Identify which cell holds the provided text, then report its (x, y) central coordinate. 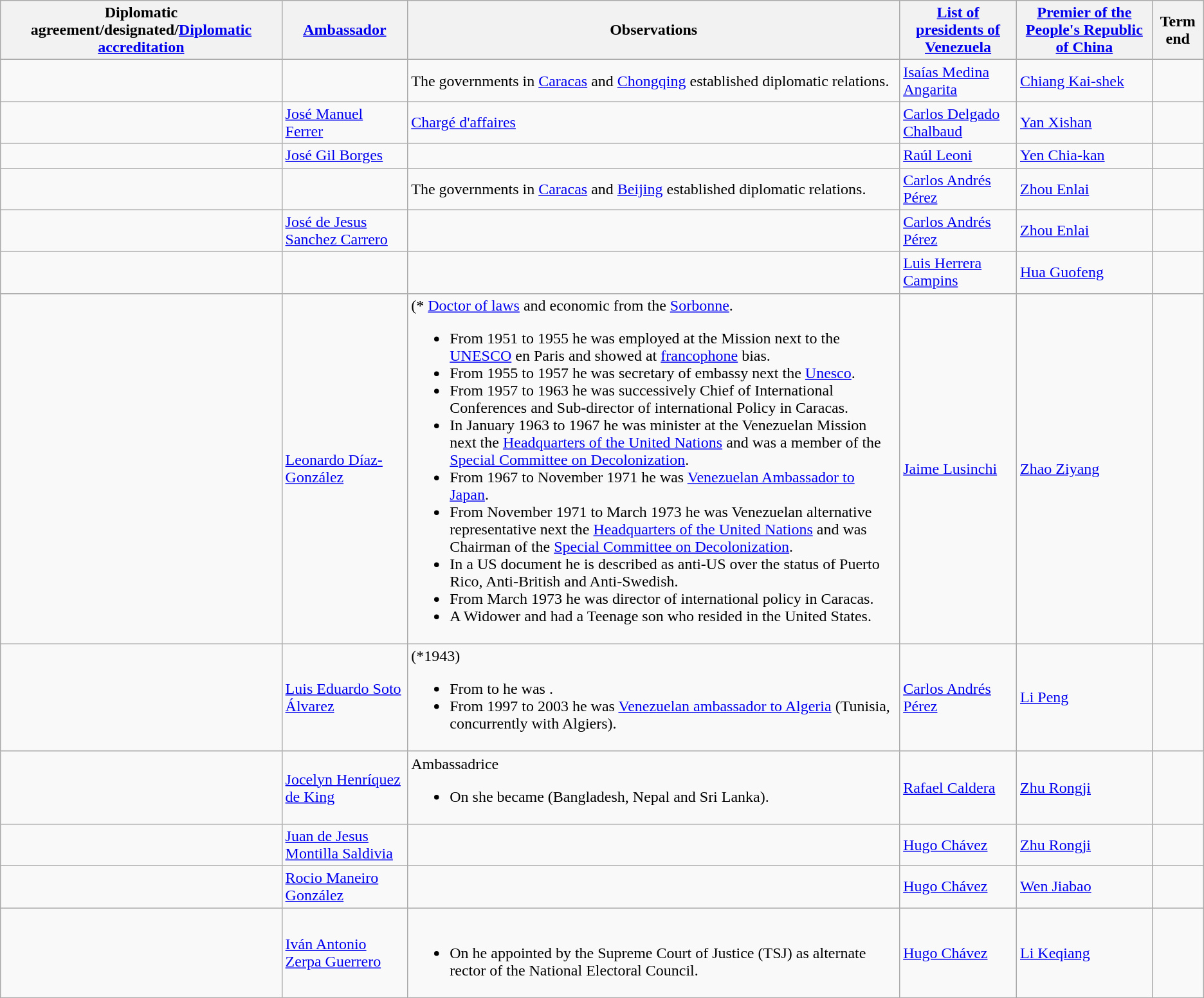
List of presidents of Venezuela (958, 30)
José Gil Borges (345, 156)
José de Jesus Sanchez Carrero (345, 230)
Raúl Leoni (958, 156)
Leonardo Díaz-González (345, 468)
The governments in Caracas and Beijing established diplomatic relations. (653, 189)
(*1943)From to he was .From 1997 to 2003 he was Venezuelan ambassador to Algeria (Tunisia, concurrently with Algiers). (653, 697)
Carlos Delgado Chalbaud (958, 122)
Hua Guofeng (1084, 273)
Observations (653, 30)
Isaías Medina Angarita (958, 81)
On he appointed by the Supreme Court of Justice (TSJ) as alternate rector of the National Electoral Council. (653, 953)
AmbassadriceOn she became (Bangladesh, Nepal and Sri Lanka). (653, 787)
The governments in Caracas and Chongqing established diplomatic relations. (653, 81)
Yan Xishan (1084, 122)
Term end (1178, 30)
Jocelyn Henríquez de King (345, 787)
Luis Herrera Campins (958, 273)
Rafael Caldera (958, 787)
Jaime Lusinchi (958, 468)
Li Peng (1084, 697)
José Manuel Ferrer (345, 122)
Premier of the People's Republic of China (1084, 30)
Chargé d'affaires (653, 122)
Rocio Maneiro González (345, 886)
Zhao Ziyang (1084, 468)
Yen Chia-kan (1084, 156)
Diplomatic agreement/designated/Diplomatic accreditation (141, 30)
Ambassador (345, 30)
Li Keqiang (1084, 953)
Chiang Kai-shek (1084, 81)
Luis Eduardo Soto Álvarez (345, 697)
Wen Jiabao (1084, 886)
Iván Antonio Zerpa Guerrero (345, 953)
Juan de Jesus Montilla Saldivia (345, 845)
